For the text-containing cell, return its midpoint in [x, y] coordinate format. 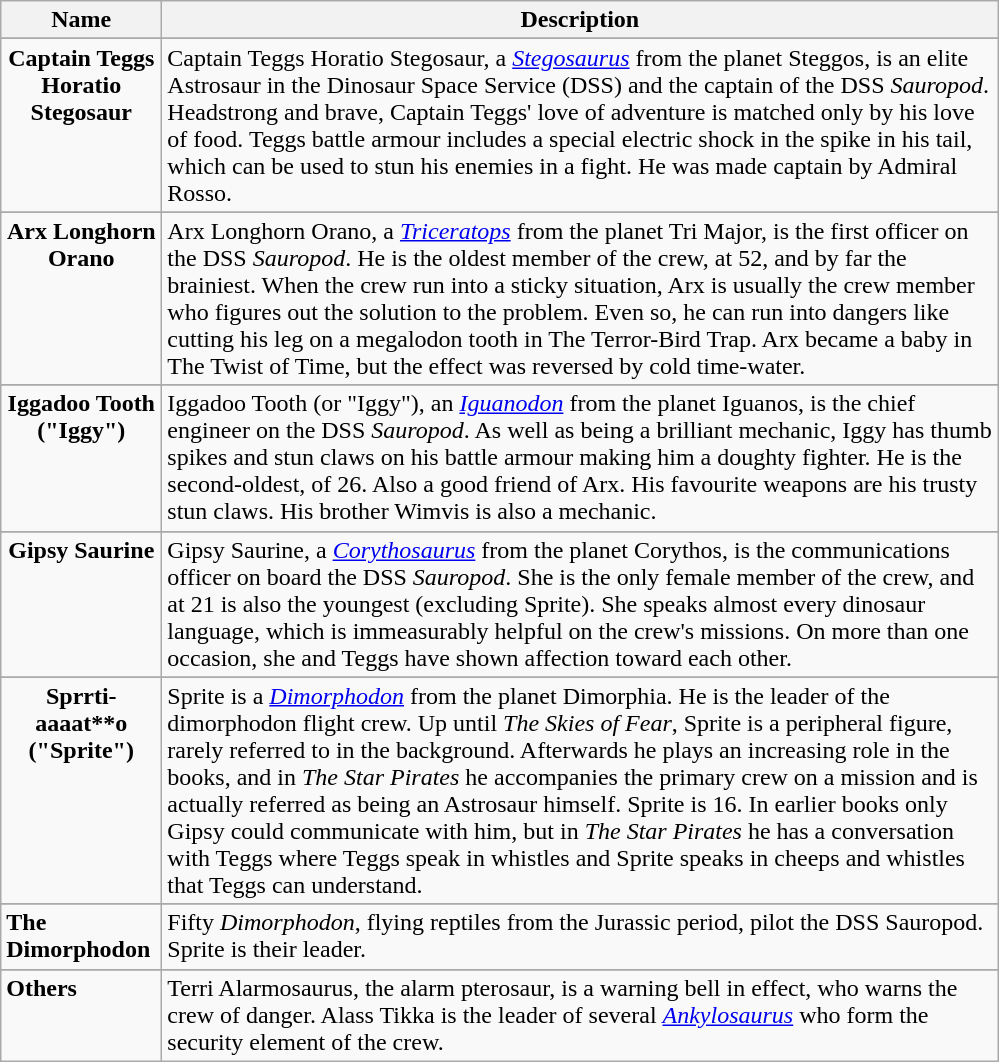
Fifty Dimorphodon, flying reptiles from the Jurassic period, pilot the DSS Sauropod. Sprite is their leader. [580, 936]
The Dimorphodon [82, 936]
Captain Teggs Horatio Stegosaur [82, 126]
Gipsy Saurine [82, 604]
Iggadoo Tooth("Iggy") [82, 458]
Arx Longhorn Orano [82, 298]
Others [82, 1015]
Description [580, 20]
Sprrti-aaaat**o("Sprite") [82, 790]
Name [82, 20]
